Capture the cell that displays the provided text and extract its [X, Y] central coordinate. 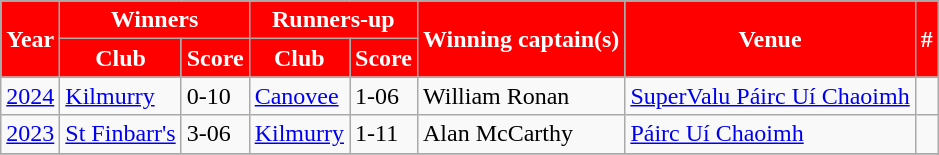
William Ronan [520, 96]
1-11 [384, 134]
Runners-up [333, 20]
2023 [30, 134]
St Finbarr's [120, 134]
Winning captain(s) [520, 39]
Venue [770, 39]
Alan McCarthy [520, 134]
0-10 [215, 96]
1-06 [384, 96]
Year [30, 39]
# [926, 39]
Winners [154, 20]
SuperValu Páirc Uí Chaoimh [770, 96]
3-06 [215, 134]
Canovee [299, 96]
2024 [30, 96]
Páirc Uí Chaoimh [770, 134]
